Find where the given text appears and provide that cell's center as (X, Y) coordinate. 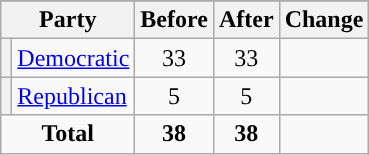
Republican (74, 96)
Democratic (74, 58)
After (246, 20)
Change (324, 20)
Total (68, 134)
Before (174, 20)
Party (68, 20)
